Find where the given text appears and provide that cell's center as (X, Y) coordinate. 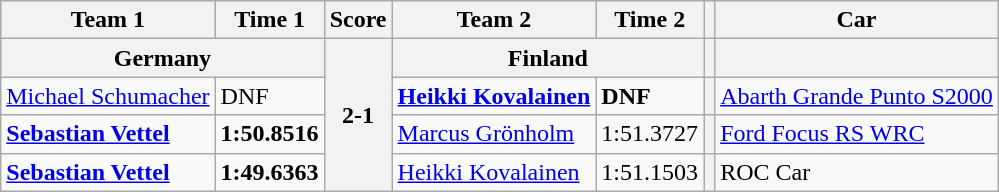
2-1 (358, 115)
Team 2 (494, 20)
Ford Focus RS WRC (857, 134)
ROC Car (857, 172)
Germany (162, 58)
Abarth Grande Punto S2000 (857, 96)
1:49.6363 (270, 172)
Team 1 (108, 20)
Michael Schumacher (108, 96)
1:51.3727 (650, 134)
Time 2 (650, 20)
1:51.1503 (650, 172)
Finland (548, 58)
Time 1 (270, 20)
Score (358, 20)
1:50.8516 (270, 134)
Car (857, 20)
Marcus Grönholm (494, 134)
